From the cell containing the given text, extract its center point as [X, Y] coordinate. 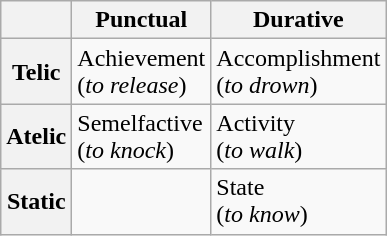
Activity(to walk) [298, 136]
Semelfactive(to knock) [142, 136]
State(to know) [298, 202]
Static [36, 202]
Punctual [142, 20]
Accomplishment(to drown) [298, 72]
Durative [298, 20]
Telic [36, 72]
Achievement(to release) [142, 72]
Atelic [36, 136]
